Identify which cell holds the provided text, then report its (x, y) central coordinate. 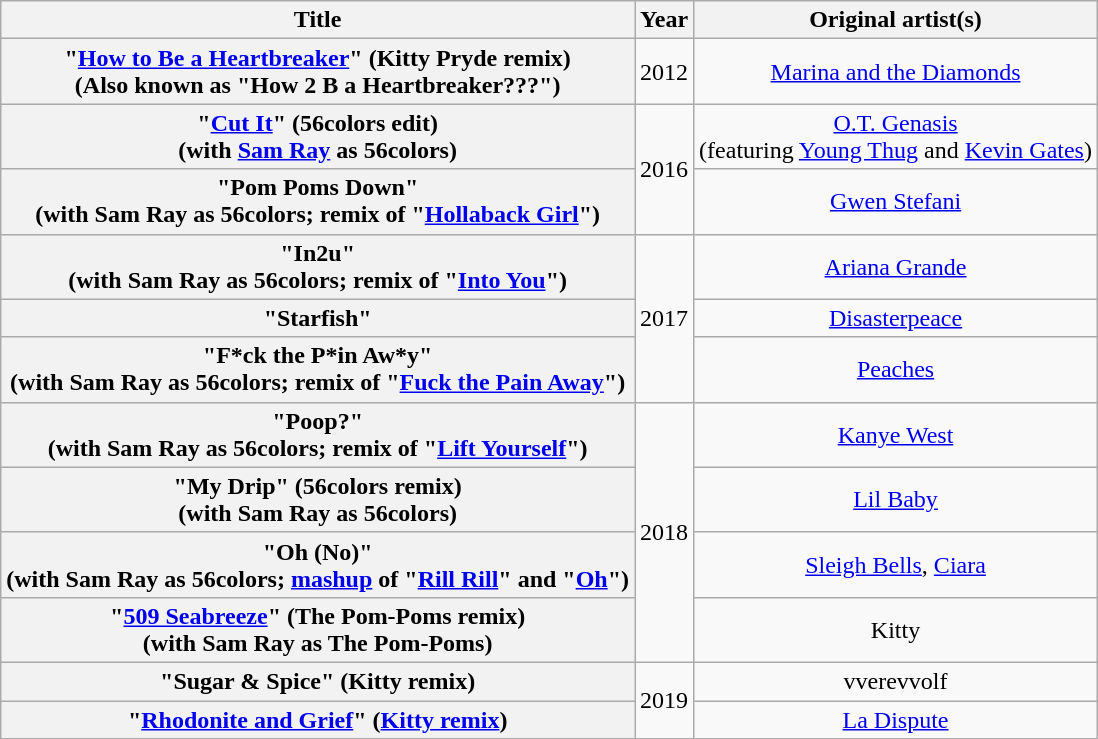
Sleigh Bells, Ciara (896, 564)
Kanye West (896, 434)
2016 (664, 169)
Lil Baby (896, 500)
"Pom Poms Down"(with Sam Ray as 56colors; remix of "Hollaback Girl") (318, 202)
Kitty (896, 630)
Title (318, 20)
"F*ck the P*in Aw*y"(with Sam Ray as 56colors; remix of "Fuck the Pain Away") (318, 370)
2019 (664, 700)
2018 (664, 532)
Marina and the Diamonds (896, 72)
La Dispute (896, 719)
"Starfish" (318, 318)
2017 (664, 318)
"My Drip" (56colors remix)(with Sam Ray as 56colors) (318, 500)
Ariana Grande (896, 266)
O.T. Genasis(featuring Young Thug and Kevin Gates) (896, 136)
Year (664, 20)
vverevvolf (896, 681)
"Cut It" (56colors edit)(with Sam Ray as 56colors) (318, 136)
"Oh (No)"(with Sam Ray as 56colors; mashup of "Rill Rill" and "Oh") (318, 564)
"In2u"(with Sam Ray as 56colors; remix of "Into You") (318, 266)
"Sugar & Spice" (Kitty remix) (318, 681)
"509 Seabreeze" (The Pom-Poms remix)(with Sam Ray as The Pom-Poms) (318, 630)
"How to Be a Heartbreaker" (Kitty Pryde remix)(Also known as "How 2 B a Heartbreaker???") (318, 72)
"Rhodonite and Grief" (Kitty remix) (318, 719)
"Poop?"(with Sam Ray as 56colors; remix of "Lift Yourself") (318, 434)
Disasterpeace (896, 318)
Original artist(s) (896, 20)
Peaches (896, 370)
Gwen Stefani (896, 202)
2012 (664, 72)
